Provide the [x, y] coordinate of the cell's center where the given text is located.  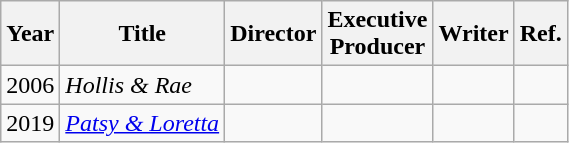
ExecutiveProducer [378, 34]
Hollis & Rae [142, 85]
Writer [474, 34]
Title [142, 34]
Year [30, 34]
2006 [30, 85]
Ref. [540, 34]
2019 [30, 123]
Patsy & Loretta [142, 123]
Director [274, 34]
